Return the [x, y] coordinate for the center point of the cell that contains the specified text.  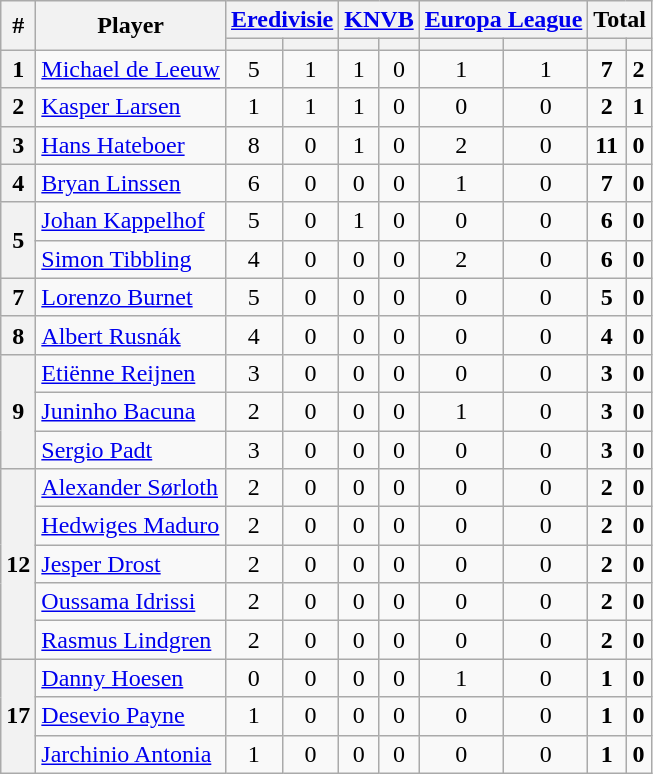
Etiënne Reijnen [131, 373]
Rasmus Lindgren [131, 640]
Kasper Larsen [131, 107]
# [18, 26]
Eredivisie [282, 20]
Johan Kappelhof [131, 221]
Juninho Bacuna [131, 411]
Jesper Drost [131, 564]
9 [18, 411]
Hedwiges Maduro [131, 526]
Danny Hoesen [131, 678]
Total [620, 20]
Sergio Padt [131, 449]
Hans Hateboer [131, 145]
12 [18, 564]
Jarchinio Antonia [131, 754]
Desevio Payne [131, 716]
11 [607, 145]
Oussama Idrissi [131, 602]
Europa League [504, 20]
KNVB [379, 20]
Player [131, 26]
17 [18, 716]
Alexander Sørloth [131, 488]
Lorenzo Burnet [131, 297]
Bryan Linssen [131, 183]
Albert Rusnák [131, 335]
Michael de Leeuw [131, 69]
Simon Tibbling [131, 259]
